Scan for the cell matching the given text and deliver its [x, y] coordinate at center. 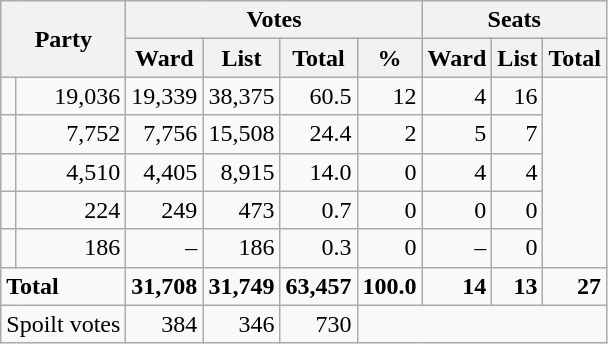
Seats [514, 20]
15,508 [242, 134]
19,339 [164, 96]
0.7 [318, 210]
5 [457, 134]
2 [390, 134]
63,457 [318, 286]
7,752 [70, 134]
24.4 [318, 134]
346 [242, 324]
224 [70, 210]
249 [164, 210]
0.3 [318, 248]
Votes [274, 20]
12 [390, 96]
384 [164, 324]
14.0 [318, 172]
4,510 [70, 172]
16 [518, 96]
100.0 [390, 286]
730 [318, 324]
% [390, 58]
7 [518, 134]
8,915 [242, 172]
31,708 [164, 286]
27 [575, 286]
473 [242, 210]
Party [64, 39]
60.5 [318, 96]
Spoilt votes [64, 324]
4,405 [164, 172]
13 [518, 286]
31,749 [242, 286]
14 [457, 286]
19,036 [70, 96]
7,756 [164, 134]
38,375 [242, 96]
